For the text-containing cell, return its midpoint in [x, y] coordinate format. 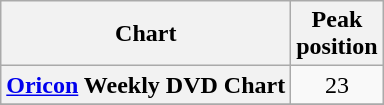
Chart [146, 34]
Peakposition [337, 34]
Oricon Weekly DVD Chart [146, 85]
23 [337, 85]
